Locate the cell with the specified text and output its [x, y] center coordinate. 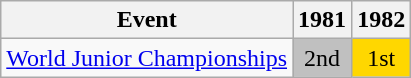
2nd [322, 58]
Event [147, 20]
1982 [382, 20]
World Junior Championships [147, 58]
1981 [322, 20]
1st [382, 58]
